Search for the cell housing the specified text and yield its [X, Y] center coordinate. 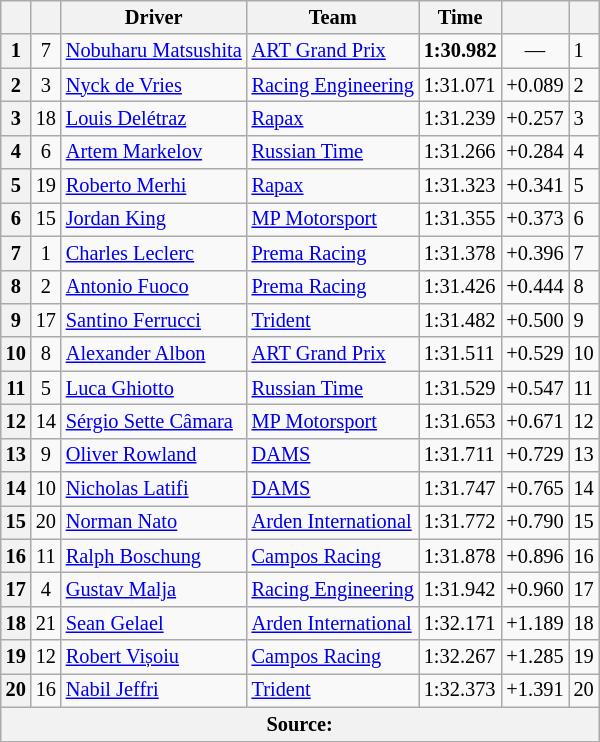
1:31.772 [460, 522]
Alexander Albon [154, 354]
Nyck de Vries [154, 85]
1:31.355 [460, 219]
Robert Vișoiu [154, 657]
+0.444 [536, 287]
1:31.942 [460, 589]
1:32.373 [460, 690]
1:32.267 [460, 657]
Oliver Rowland [154, 455]
+0.671 [536, 421]
+0.396 [536, 253]
1:31.323 [460, 186]
+0.257 [536, 118]
+0.790 [536, 522]
+0.547 [536, 388]
Sérgio Sette Câmara [154, 421]
Artem Markelov [154, 152]
+0.089 [536, 85]
Sean Gelael [154, 623]
1:31.378 [460, 253]
1:31.653 [460, 421]
+0.729 [536, 455]
1:31.482 [460, 320]
Louis Delétraz [154, 118]
1:31.426 [460, 287]
21 [46, 623]
1:32.171 [460, 623]
Norman Nato [154, 522]
1:31.511 [460, 354]
Nabil Jeffri [154, 690]
+1.285 [536, 657]
1:31.266 [460, 152]
+0.341 [536, 186]
1:31.239 [460, 118]
+0.960 [536, 589]
Jordan King [154, 219]
Luca Ghiotto [154, 388]
+0.373 [536, 219]
Roberto Merhi [154, 186]
Gustav Malja [154, 589]
1:31.529 [460, 388]
— [536, 51]
1:31.747 [460, 489]
Antonio Fuoco [154, 287]
Ralph Boschung [154, 556]
Time [460, 17]
Nobuharu Matsushita [154, 51]
1:30.982 [460, 51]
+0.896 [536, 556]
Santino Ferrucci [154, 320]
Team [333, 17]
Nicholas Latifi [154, 489]
Source: [300, 724]
+0.500 [536, 320]
1:31.878 [460, 556]
1:31.071 [460, 85]
Charles Leclerc [154, 253]
+1.391 [536, 690]
+0.765 [536, 489]
+1.189 [536, 623]
+0.529 [536, 354]
Driver [154, 17]
1:31.711 [460, 455]
+0.284 [536, 152]
